Search for the cell housing the specified text and yield its [x, y] center coordinate. 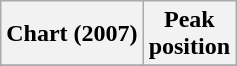
Chart (2007) [72, 34]
Peakposition [189, 34]
